Output the [X, Y] coordinate of the center of the cell containing the given text.  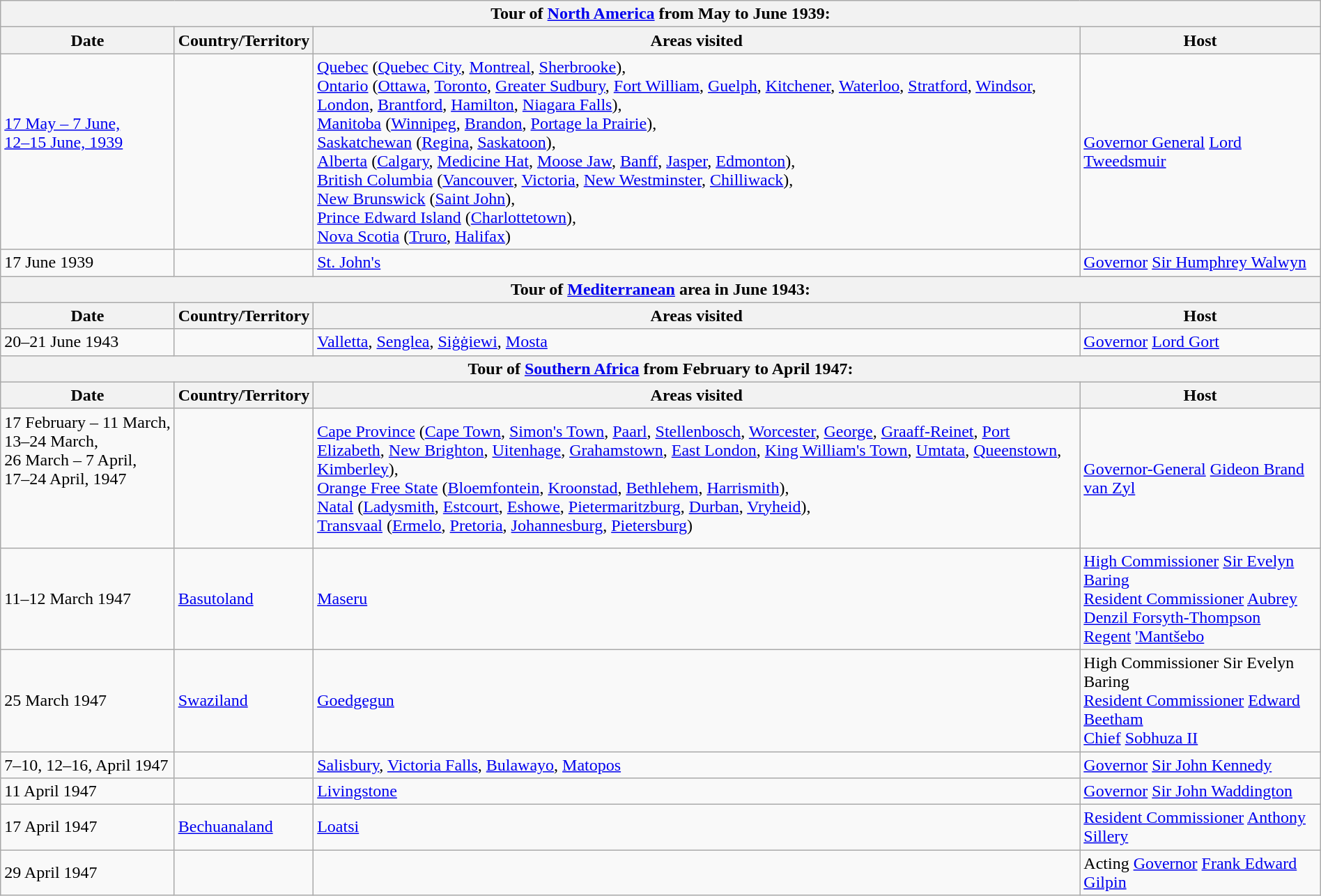
11–12 March 1947 [88, 598]
Governor Lord Gort [1200, 342]
Governor Sir John Kennedy [1200, 764]
Governor-General Gideon Brand van Zyl [1200, 478]
11 April 1947 [88, 791]
Salisbury, Victoria Falls, Bulawayo, Matopos [697, 764]
17 April 1947 [88, 828]
Governor Sir Humphrey Walwyn [1200, 263]
Livingstone [697, 791]
Governor Sir John Waddington [1200, 791]
St. John's [697, 263]
Goedgegun [697, 700]
Maseru [697, 598]
20–21 June 1943 [88, 342]
Basutoland [244, 598]
Tour of North America from May to June 1939: [660, 14]
29 April 1947 [88, 872]
Resident Commissioner Anthony Sillery [1200, 828]
7–10, 12–16, April 1947 [88, 764]
17 June 1939 [88, 263]
Valletta, Senglea, Siġġiewi, Mosta [697, 342]
Swaziland [244, 700]
Tour of Mediterranean area in June 1943: [660, 289]
17 February – 11 March, 13–24 March, 26 March – 7 April, 17–24 April, 1947 [88, 478]
Tour of Southern Africa from February to April 1947: [660, 369]
Bechuanaland [244, 828]
Governor General Lord Tweedsmuir [1200, 152]
Acting Governor Frank Edward Gilpin [1200, 872]
High Commissioner Sir Evelyn BaringResident Commissioner Edward BeethamChief Sobhuza II [1200, 700]
High Commissioner Sir Evelyn BaringResident Commissioner Aubrey Denzil Forsyth-ThompsonRegent 'Mantšebo [1200, 598]
Loatsi [697, 828]
25 March 1947 [88, 700]
17 May – 7 June, 12–15 June, 1939 [88, 152]
